Detect which cell encompasses the target text, then output its [x, y] center coordinate. 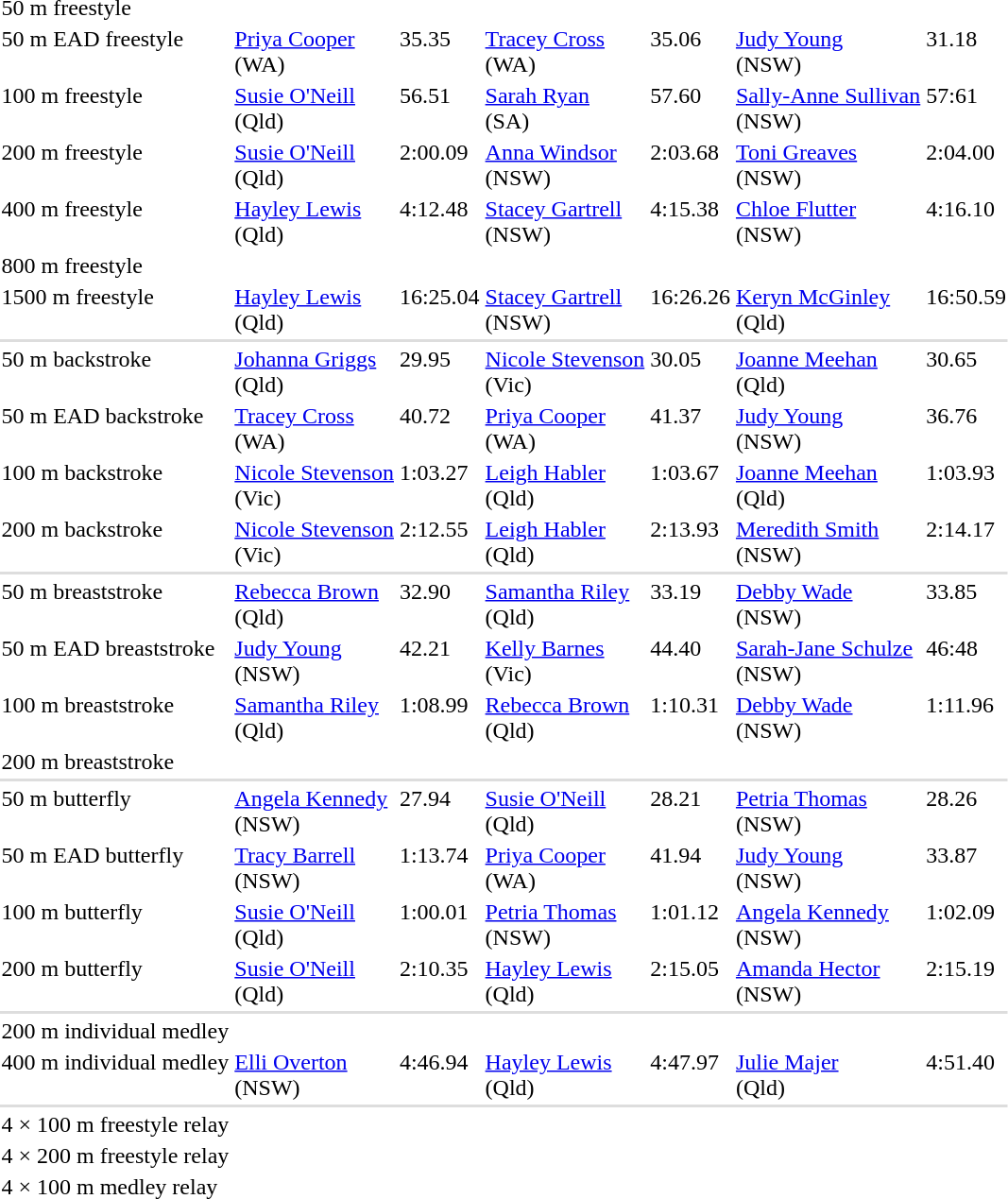
1:10.31 [691, 718]
Meredith Smith (NSW) [828, 542]
Elli Overton (NSW) [315, 1075]
Johanna Griggs (Qld) [315, 372]
Sarah-Jane Schulze (NSW) [828, 661]
16:25.04 [439, 310]
1:03.93 [966, 486]
28.26 [966, 811]
30.65 [966, 372]
57.60 [691, 108]
16:26.26 [691, 310]
2:10.35 [439, 981]
100 m backstroke [115, 486]
Toni Greaves (NSW) [828, 164]
4 × 200 m freestyle relay [115, 1156]
Keryn McGinley (Qld) [828, 310]
33.85 [966, 605]
50 m backstroke [115, 372]
4:15.38 [691, 221]
57:61 [966, 108]
40.72 [439, 429]
2:00.09 [439, 164]
4:16.10 [966, 221]
4:51.40 [966, 1075]
2:15.05 [691, 981]
1:13.74 [439, 867]
42.21 [439, 661]
400 m individual medley [115, 1075]
30.05 [691, 372]
28.21 [691, 811]
2:04.00 [966, 164]
100 m freestyle [115, 108]
50 m EAD backstroke [115, 429]
Chloe Flutter (NSW) [828, 221]
100 m butterfly [115, 924]
29.95 [439, 372]
2:14.17 [966, 542]
4:46.94 [439, 1075]
200 m individual medley [115, 1031]
44.40 [691, 661]
200 m breaststroke [115, 762]
100 m breaststroke [115, 718]
46:48 [966, 661]
1:00.01 [439, 924]
4 × 100 m freestyle relay [115, 1124]
1:08.99 [439, 718]
32.90 [439, 605]
200 m backstroke [115, 542]
Amanda Hector (NSW) [828, 981]
1:03.27 [439, 486]
800 m freestyle [115, 265]
31.18 [966, 51]
33.87 [966, 867]
50 m breaststroke [115, 605]
56.51 [439, 108]
1500 m freestyle [115, 310]
50 m butterfly [115, 811]
Kelly Barnes (Vic) [565, 661]
1:01.12 [691, 924]
2:15.19 [966, 981]
200 m freestyle [115, 164]
50 m EAD freestyle [115, 51]
1:02.09 [966, 924]
41.37 [691, 429]
41.94 [691, 867]
2:03.68 [691, 164]
200 m butterfly [115, 981]
2:12.55 [439, 542]
16:50.59 [966, 310]
50 m EAD butterfly [115, 867]
Julie Majer (Qld) [828, 1075]
Anna Windsor (NSW) [565, 164]
27.94 [439, 811]
Tracy Barrell (NSW) [315, 867]
2:13.93 [691, 542]
Sally-Anne Sullivan (NSW) [828, 108]
50 m EAD breaststroke [115, 661]
35.06 [691, 51]
400 m freestyle [115, 221]
4:47.97 [691, 1075]
36.76 [966, 429]
33.19 [691, 605]
4:12.48 [439, 221]
35.35 [439, 51]
Sarah Ryan (SA) [565, 108]
1:11.96 [966, 718]
1:03.67 [691, 486]
